Determine the (x, y) coordinate at the center of the cell enclosing the given text.  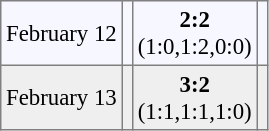
February 12 (62, 33)
2:2(1:0,1:2,0:0) (194, 33)
February 13 (62, 97)
3:2(1:1,1:1,1:0) (194, 97)
